Output the (X, Y) coordinate of the center of the cell containing the given text.  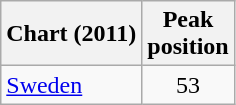
Sweden (72, 85)
Peakposition (188, 34)
53 (188, 85)
Chart (2011) (72, 34)
